Extract the (X, Y) coordinate from the center of the cell holding the provided text.  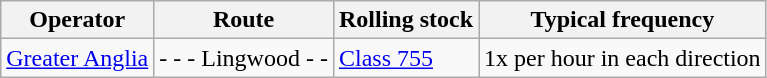
Greater Anglia (78, 58)
1x per hour in each direction (623, 58)
Typical frequency (623, 20)
Operator (78, 20)
Rolling stock (406, 20)
- - - Lingwood - - (244, 58)
Class 755 (406, 58)
Route (244, 20)
